Provide the (X, Y) coordinate of the cell's center where the given text is located.  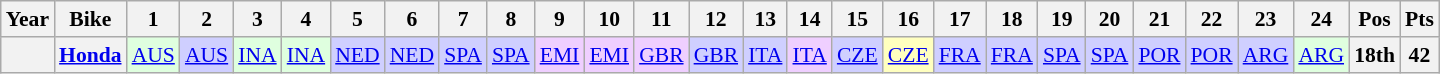
24 (1321, 19)
5 (357, 19)
Bike (90, 19)
18th (1374, 55)
7 (463, 19)
4 (306, 19)
3 (257, 19)
23 (1266, 19)
20 (1110, 19)
13 (765, 19)
15 (858, 19)
16 (908, 19)
Pts (1420, 19)
6 (412, 19)
Year (28, 19)
18 (1012, 19)
8 (511, 19)
Pos (1374, 19)
9 (560, 19)
17 (960, 19)
22 (1212, 19)
19 (1062, 19)
2 (206, 19)
12 (716, 19)
14 (809, 19)
Honda (90, 55)
1 (154, 19)
11 (662, 19)
42 (1420, 55)
21 (1159, 19)
10 (609, 19)
